Provide the [X, Y] coordinate of the cell's center where the given text is located.  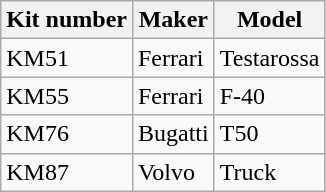
KM76 [67, 134]
Bugatti [173, 134]
KM55 [67, 96]
Truck [270, 172]
F-40 [270, 96]
KM87 [67, 172]
Volvo [173, 172]
T50 [270, 134]
Model [270, 20]
Kit number [67, 20]
Testarossa [270, 58]
KM51 [67, 58]
Maker [173, 20]
